Return the (x, y) coordinate for the center point of the cell that contains the specified text.  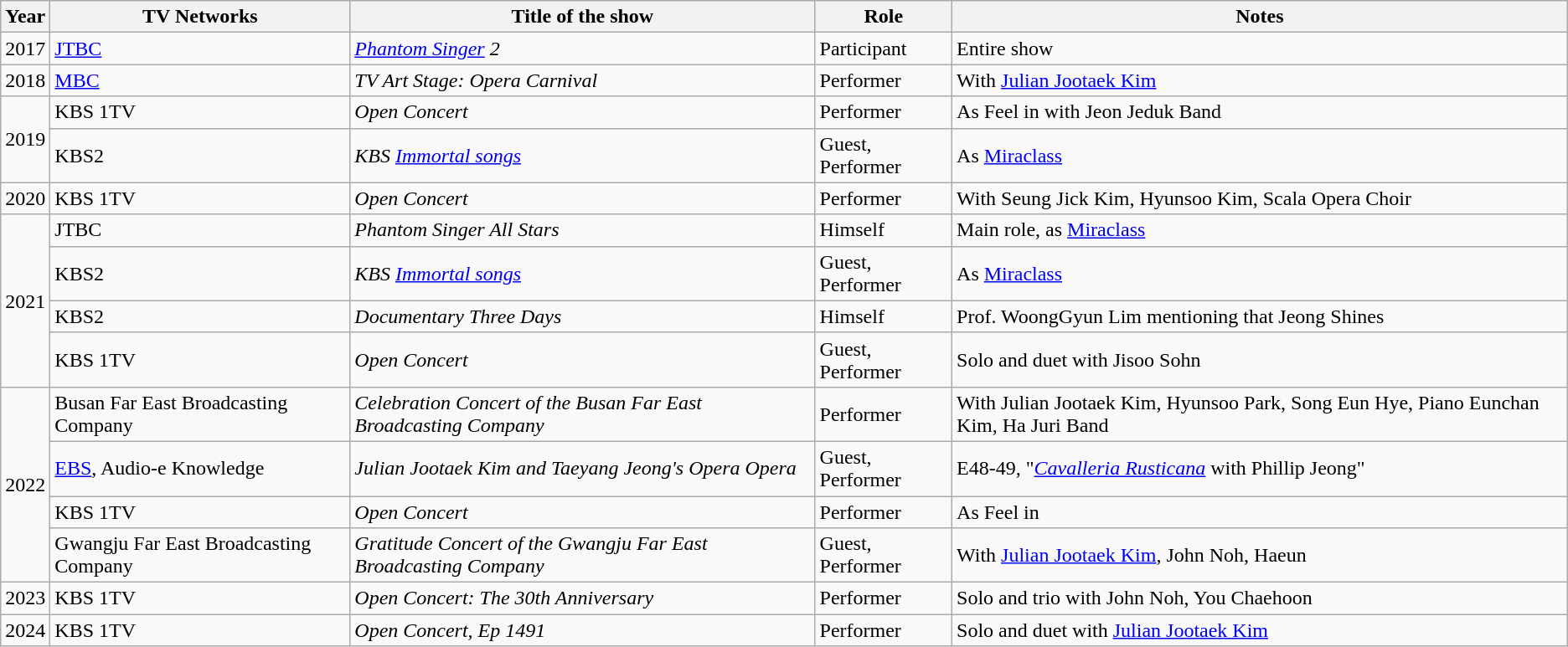
2023 (25, 598)
Solo and duet with Julian Jootaek Kim (1260, 630)
Phantom Singer All Stars (583, 230)
Busan Far East Broadcasting Company (200, 413)
As Feel in with Jeon Jeduk Band (1260, 112)
Solo and trio with John Noh, You Chaehoon (1260, 598)
Gratitude Concert of the Gwangju Far East Broadcasting Company (583, 556)
2022 (25, 484)
As Feel in (1260, 511)
Role (884, 17)
2017 (25, 49)
Open Concert, Ep 1491 (583, 630)
E48-49, "Cavalleria Rusticana with Phillip Jeong" (1260, 469)
TV Art Stage: Opera Carnival (583, 80)
2021 (25, 300)
With Julian Jootaek Kim (1260, 80)
TV Networks (200, 17)
MBC (200, 80)
With Julian Jootaek Kim, John Noh, Haeun (1260, 556)
2020 (25, 198)
2024 (25, 630)
With Julian Jootaek Kim, Hyunsoo Park, Song Eun Hye, Piano Eunchan Kim, Ha Juri Band (1260, 413)
Julian Jootaek Kim and Taeyang Jeong's Opera Opera (583, 469)
Open Concert: The 30th Anniversary (583, 598)
Participant (884, 49)
Celebration Concert of the Busan Far East Broadcasting Company (583, 413)
With Seung Jick Kim, Hyunsoo Kim, Scala Opera Choir (1260, 198)
2018 (25, 80)
Title of the show (583, 17)
EBS, Audio-e Knowledge (200, 469)
2019 (25, 139)
Gwangju Far East Broadcasting Company (200, 556)
Prof. WoongGyun Lim mentioning that Jeong Shines (1260, 316)
Entire show (1260, 49)
Notes (1260, 17)
Documentary Three Days (583, 316)
Solo and duet with Jisoo Sohn (1260, 360)
Phantom Singer 2 (583, 49)
Main role, as Miraclass (1260, 230)
Year (25, 17)
